Pinpoint the cell where the given text exists, returning its (X, Y) midpoint coordinate. 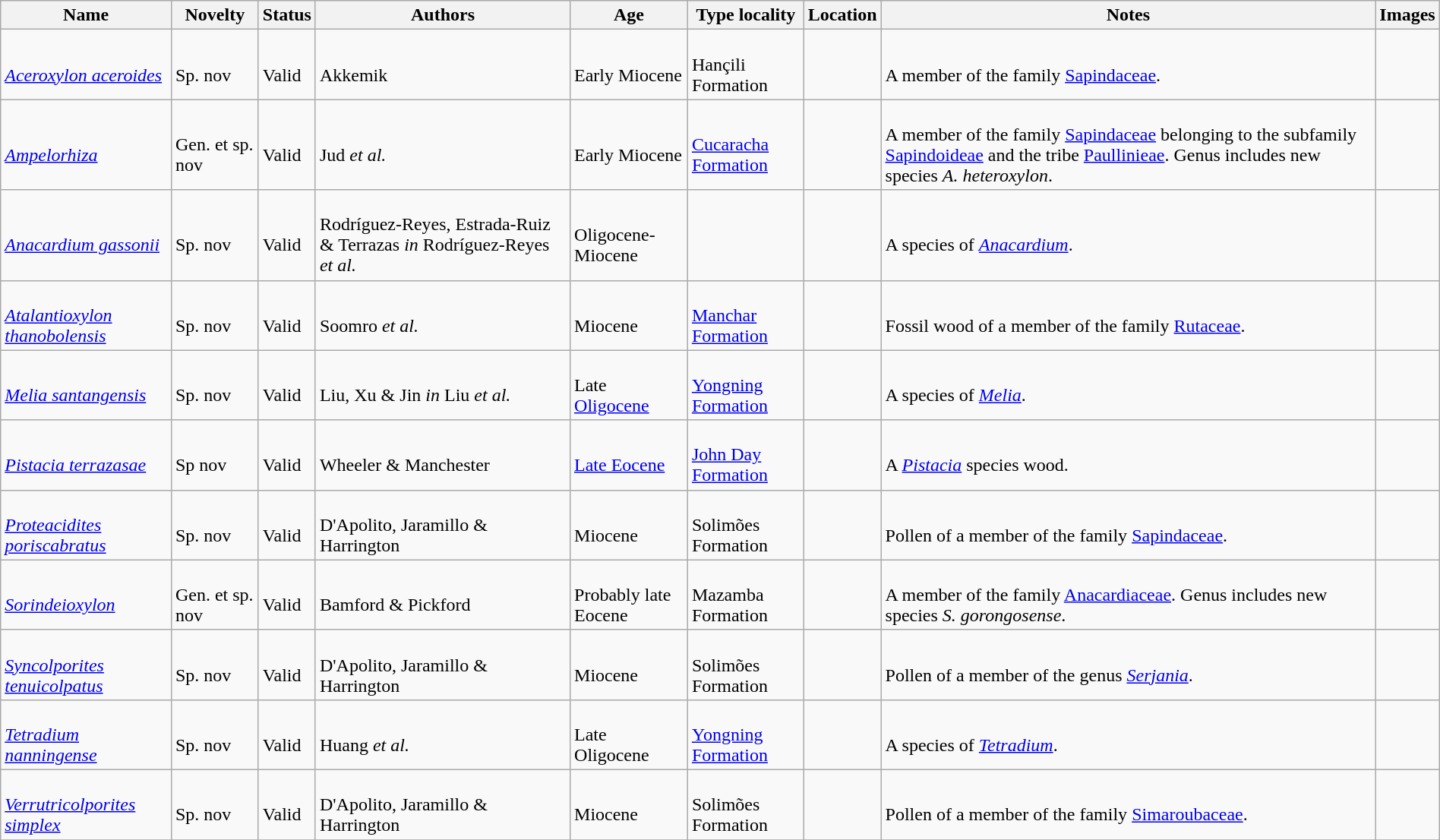
Novelty (214, 15)
Rodríguez-Reyes, Estrada-Ruiz & Terrazas in Rodríguez-Reyes et al. (442, 235)
Syncolporites tenuicolpatus (87, 665)
Name (87, 15)
A species of Anacardium. (1129, 235)
John Day Formation (746, 455)
Ampelorhiza (87, 144)
Pistacia terrazasae (87, 455)
Probably late Eocene (629, 595)
Authors (442, 15)
Pollen of a member of the family Sapindaceae. (1129, 525)
Anacardium gassonii (87, 235)
A Pistacia species wood. (1129, 455)
A species of Melia. (1129, 385)
A member of the family Anacardiaceae. Genus includes new species S. gorongosense. (1129, 595)
Type locality (746, 15)
Pollen of a member of the genus Serjania. (1129, 665)
Huang et al. (442, 734)
Sp nov (214, 455)
Manchar Formation (746, 315)
Fossil wood of a member of the family Rutaceae. (1129, 315)
Late Eocene (629, 455)
A species of Tetradium. (1129, 734)
Status (287, 15)
Aceroxylon aceroides (87, 65)
Mazamba Formation (746, 595)
Tetradium nanningense (87, 734)
Proteacidites poriscabratus (87, 525)
Location (842, 15)
Verrutricolporites simplex (87, 804)
Soomro et al. (442, 315)
Jud et al. (442, 144)
Bamford & Pickford (442, 595)
Cucaracha Formation (746, 144)
A member of the family Sapindaceae belonging to the subfamily Sapindoideae and the tribe Paullinieae. Genus includes new species A. heteroxylon. (1129, 144)
Age (629, 15)
Akkemik (442, 65)
Pollen of a member of the family Simaroubaceae. (1129, 804)
Sorindeioxylon (87, 595)
Hançili Formation (746, 65)
Oligocene-Miocene (629, 235)
Wheeler & Manchester (442, 455)
Atalantioxylon thanobolensis (87, 315)
Images (1407, 15)
A member of the family Sapindaceae. (1129, 65)
Notes (1129, 15)
Liu, Xu & Jin in Liu et al. (442, 385)
Melia santangensis (87, 385)
